Find where the given text appears and provide that cell's center as (x, y) coordinate. 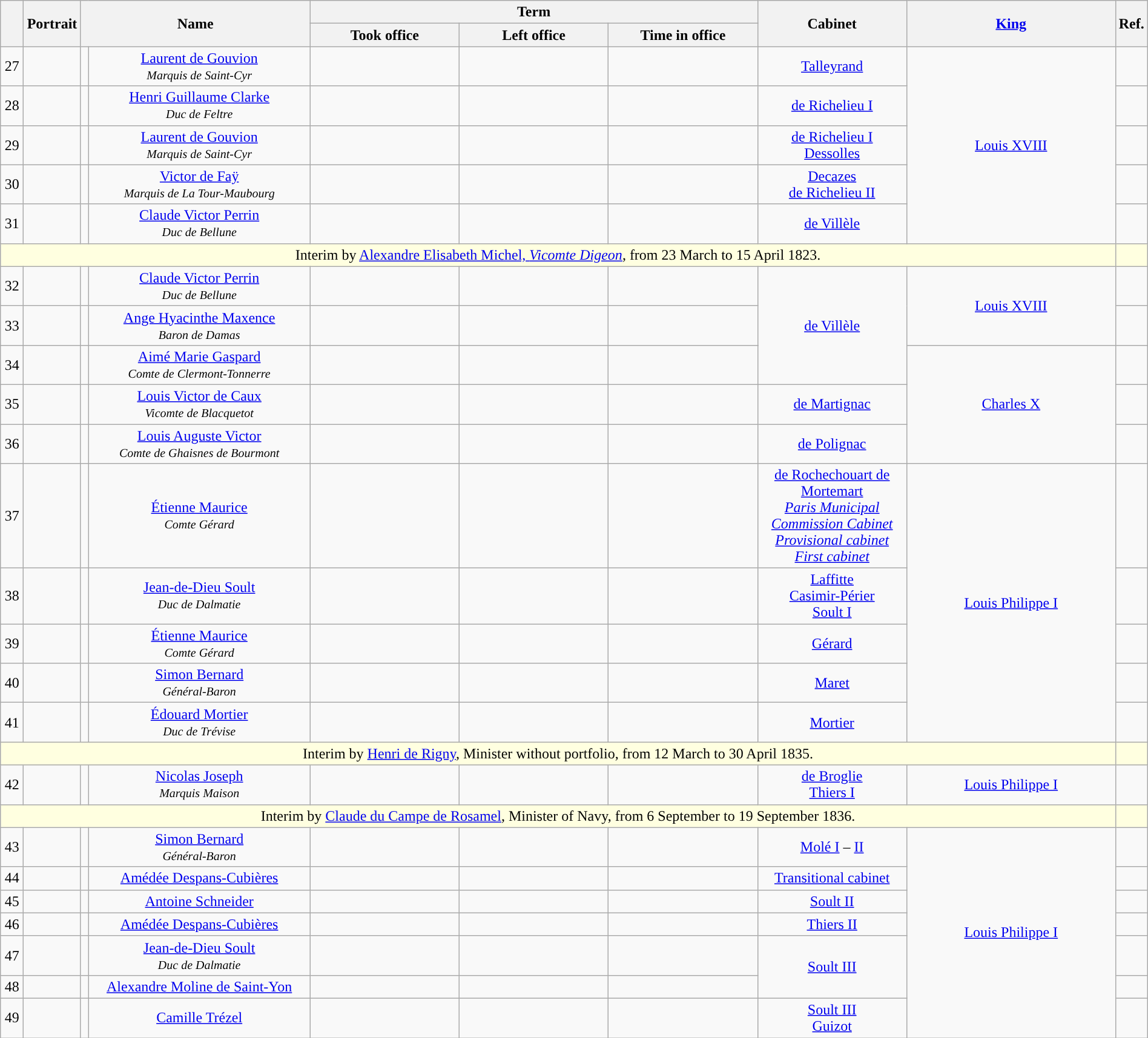
49 (12, 1018)
Transitional cabinet (832, 878)
Molé I – II (832, 847)
47 (12, 955)
Talleyrand (832, 67)
Mortier (832, 723)
36 (12, 443)
Maret (832, 683)
Cabinet (832, 24)
Decazesde Richelieu II (832, 184)
39 (12, 644)
Alexandre Moline de Saint-Yon (199, 987)
de Polignac (832, 443)
Charles X (1011, 404)
44 (12, 878)
Victor de FaÿMarquis de La Tour-Maubourg (199, 184)
Ref. (1131, 24)
Soult IIIGuizot (832, 1018)
Gérard (832, 644)
Name (195, 24)
45 (12, 901)
42 (12, 784)
37 (12, 516)
Soult III (832, 967)
41 (12, 723)
Took office (384, 35)
Camille Trézel (199, 1018)
Ange Hyacinthe MaxenceBaron de Damas (199, 326)
43 (12, 847)
33 (12, 326)
Left office (533, 35)
Henri Guillaume ClarkeDuc de Feltre (199, 105)
38 (12, 596)
de Martignac (832, 404)
28 (12, 105)
Aimé Marie GaspardComte de Clermont-Tonnerre (199, 364)
King (1011, 24)
de Rochechouart de MortemartParis Municipal Commission CabinetProvisional cabinetFirst cabinet (832, 516)
29 (12, 145)
48 (12, 987)
35 (12, 404)
LaffitteCasimir-PérierSoult I (832, 596)
Interim by Alexandre Elisabeth Michel, Vicomte Digeon, from 23 March to 15 April 1823. (558, 255)
Louis Victor de CauxVicomte de Blacquetot (199, 404)
Nicolas JosephMarquis Maison (199, 784)
de BroglieThiers I (832, 784)
Édouard MortierDuc de Trévise (199, 723)
Interim by Claude du Campe de Rosamel, Minister of Navy, from 6 September to 19 September 1836. (558, 816)
46 (12, 924)
30 (12, 184)
Interim by Henri de Rigny, Minister without portfolio, from 12 March to 30 April 1835. (558, 754)
de Richelieu I (832, 105)
Portrait (52, 24)
31 (12, 224)
32 (12, 286)
de Richelieu IDessolles (832, 145)
27 (12, 67)
Time in office (683, 35)
40 (12, 683)
Term (534, 12)
Louis Auguste VictorComte de Ghaisnes de Bourmont (199, 443)
Thiers II (832, 924)
34 (12, 364)
Soult II (832, 901)
Antoine Schneider (199, 901)
